For the text-containing cell, return its midpoint in [x, y] coordinate format. 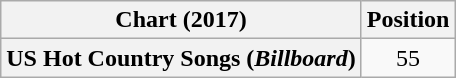
55 [408, 58]
Chart (2017) [181, 20]
Position [408, 20]
US Hot Country Songs (Billboard) [181, 58]
